Detect which cell encompasses the target text, then output its [x, y] center coordinate. 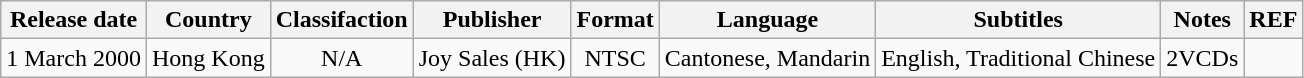
English, Traditional Chinese [1018, 58]
Classifaction [342, 20]
2VCDs [1202, 58]
Language [767, 20]
Release date [74, 20]
Hong Kong [208, 58]
Subtitles [1018, 20]
Cantonese, Mandarin [767, 58]
Joy Sales (HK) [492, 58]
Format [615, 20]
N/A [342, 58]
Notes [1202, 20]
NTSC [615, 58]
Country [208, 20]
REF [1274, 20]
1 March 2000 [74, 58]
Publisher [492, 20]
